Provide the (X, Y) coordinate of the cell's center where the given text is located.  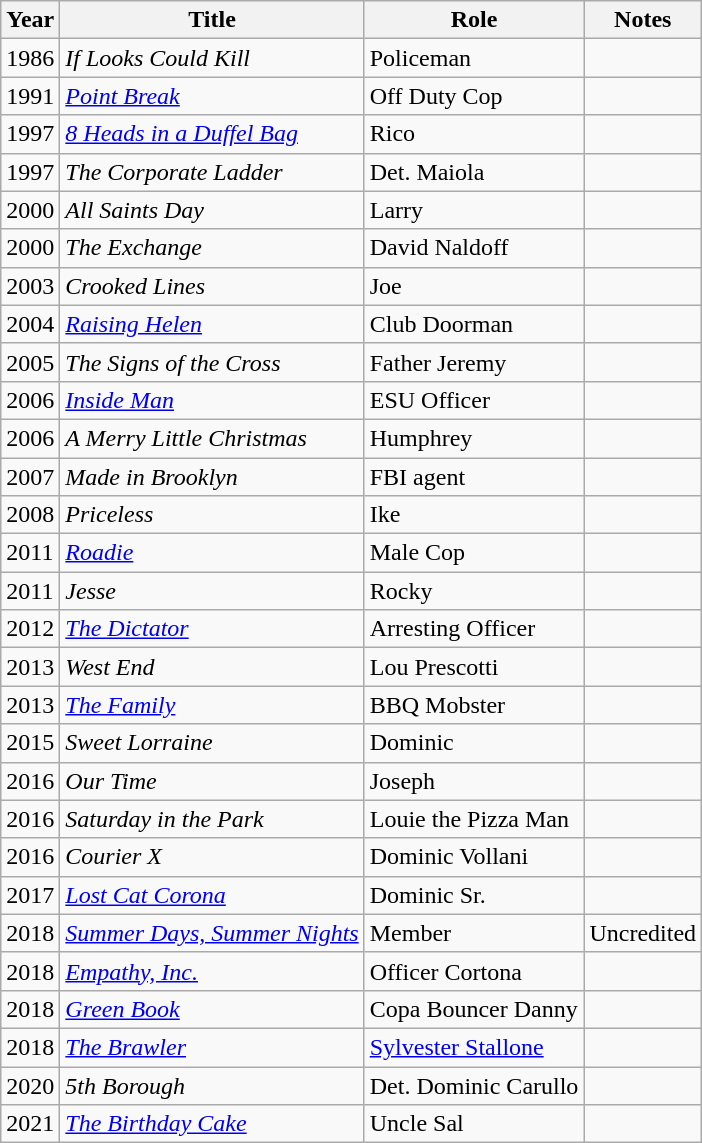
The Brawler (212, 1047)
Off Duty Cop (474, 96)
2021 (30, 1124)
Arresting Officer (474, 629)
Crooked Lines (212, 286)
The Signs of the Cross (212, 362)
1986 (30, 58)
Saturday in the Park (212, 819)
David Naldoff (474, 248)
Point Break (212, 96)
Priceless (212, 515)
Summer Days, Summer Nights (212, 933)
Dominic (474, 743)
Raising Helen (212, 324)
Notes (643, 20)
Policeman (474, 58)
FBI agent (474, 477)
If Looks Could Kill (212, 58)
Joe (474, 286)
A Merry Little Christmas (212, 438)
West End (212, 667)
Larry (474, 210)
Club Doorman (474, 324)
Lost Cat Corona (212, 895)
2017 (30, 895)
5th Borough (212, 1085)
2003 (30, 286)
Uncredited (643, 933)
Sylvester Stallone (474, 1047)
Rico (474, 134)
Lou Prescotti (474, 667)
2004 (30, 324)
Role (474, 20)
Father Jeremy (474, 362)
ESU Officer (474, 400)
The Family (212, 705)
Joseph (474, 781)
BBQ Mobster (474, 705)
8 Heads in a Duffel Bag (212, 134)
2008 (30, 515)
Green Book (212, 1009)
Member (474, 933)
All Saints Day (212, 210)
Ike (474, 515)
Rocky (474, 591)
Made in Brooklyn (212, 477)
Dominic Vollani (474, 857)
The Corporate Ladder (212, 172)
Louie the Pizza Man (474, 819)
Officer Cortona (474, 971)
The Dictator (212, 629)
Copa Bouncer Danny (474, 1009)
Sweet Lorraine (212, 743)
The Exchange (212, 248)
Male Cop (474, 553)
Uncle Sal (474, 1124)
Roadie (212, 553)
Dominic Sr. (474, 895)
2020 (30, 1085)
Our Time (212, 781)
Humphrey (474, 438)
Jesse (212, 591)
Inside Man (212, 400)
Courier X (212, 857)
Det. Dominic Carullo (474, 1085)
Title (212, 20)
The Birthday Cake (212, 1124)
Det. Maiola (474, 172)
2007 (30, 477)
2015 (30, 743)
Empathy, Inc. (212, 971)
2012 (30, 629)
2005 (30, 362)
Year (30, 20)
1991 (30, 96)
